Scan for the cell matching the given text and deliver its [X, Y] coordinate at center. 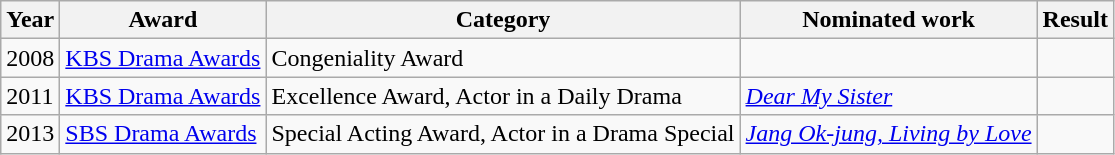
2013 [30, 134]
Nominated work [888, 20]
Excellence Award, Actor in a Daily Drama [503, 96]
SBS Drama Awards [163, 134]
Result [1075, 20]
Congeniality Award [503, 58]
Award [163, 20]
Jang Ok-jung, Living by Love [888, 134]
Special Acting Award, Actor in a Drama Special [503, 134]
Category [503, 20]
Year [30, 20]
2011 [30, 96]
Dear My Sister [888, 96]
2008 [30, 58]
